Capture the cell that displays the provided text and extract its [X, Y] central coordinate. 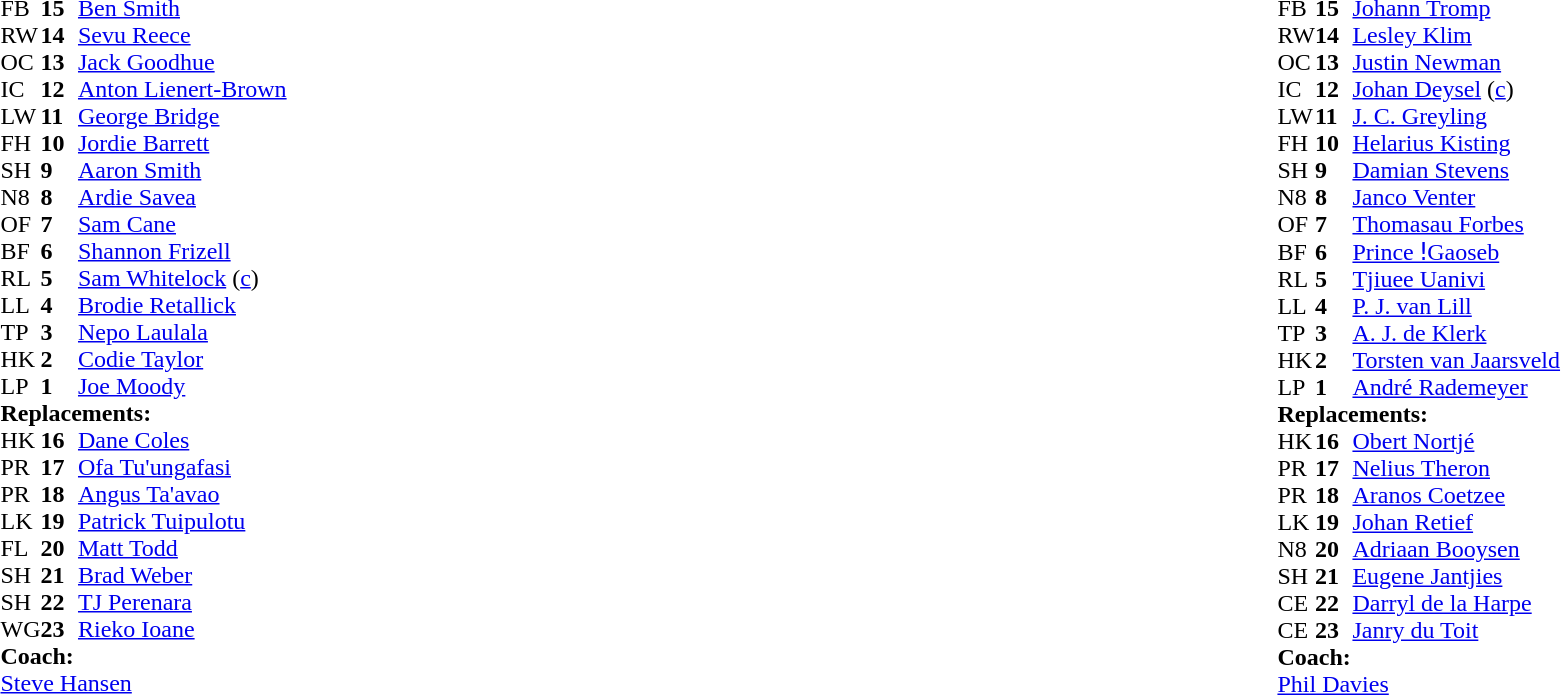
Patrick Tuipulotu [182, 522]
Janry du Toit [1456, 630]
Brad Weber [182, 576]
Obert Nortjé [1456, 442]
Thomasau Forbes [1456, 224]
Johan Deysel (c) [1456, 90]
Dane Coles [182, 440]
Eugene Jantjies [1456, 576]
Johan Retief [1456, 522]
WG [20, 630]
Justin Newman [1456, 62]
Prince ǃGaoseb [1456, 252]
Brodie Retallick [182, 306]
Lesley Klim [1456, 36]
Janco Venter [1456, 198]
Ardie Savea [182, 198]
Jack Goodhue [182, 62]
Sam Cane [182, 224]
P. J. van Lill [1456, 306]
A. J. de Klerk [1456, 334]
Codie Taylor [182, 360]
Nelius Theron [1456, 468]
Helarius Kisting [1456, 144]
Rieko Ioane [182, 630]
Aaron Smith [182, 170]
Sevu Reece [182, 36]
Torsten van Jaarsveld [1456, 360]
Shannon Frizell [182, 252]
Nepo Laulala [182, 332]
Aranos Coetzee [1456, 496]
André Rademeyer [1456, 388]
George Bridge [182, 116]
Darryl de la Harpe [1456, 604]
Adriaan Booysen [1456, 550]
Jordie Barrett [182, 144]
Joe Moody [182, 386]
Damian Stevens [1456, 170]
J. C. Greyling [1456, 116]
Angus Ta'avao [182, 494]
Sam Whitelock (c) [182, 278]
Matt Todd [182, 548]
Tjiuee Uanivi [1456, 280]
Ofa Tu'ungafasi [182, 468]
Anton Lienert-Brown [182, 90]
FL [20, 548]
TJ Perenara [182, 602]
